From the cell containing the given text, extract its center point as (X, Y) coordinate. 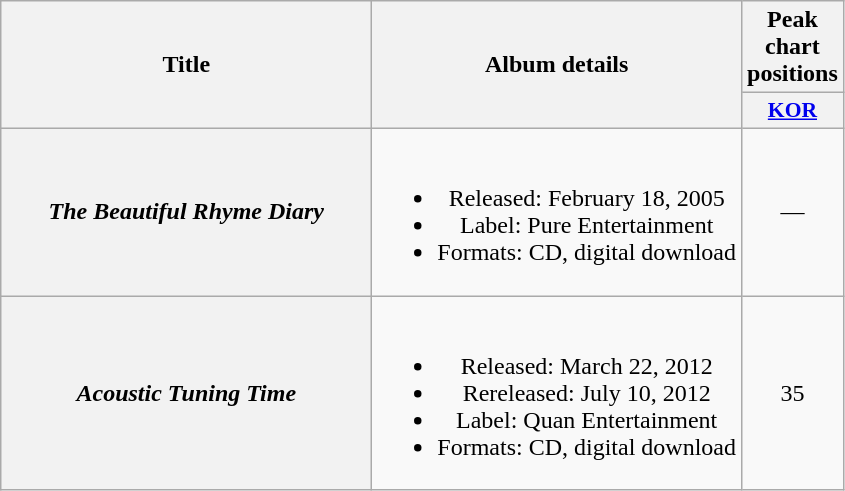
35 (793, 393)
Acoustic Tuning Time (186, 393)
Peak chart positions (793, 47)
Title (186, 65)
— (793, 212)
Album details (557, 65)
Released: March 22, 2012Rereleased: July 10, 2012Label: Quan EntertainmentFormats: CD, digital download (557, 393)
Released: February 18, 2005Label: Pure EntertainmentFormats: CD, digital download (557, 212)
KOR (793, 111)
The Beautiful Rhyme Diary (186, 212)
